For the text-containing cell, return its midpoint in (X, Y) coordinate format. 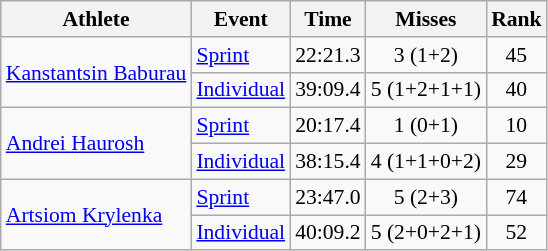
Kanstantsin Baburau (96, 72)
5 (1+2+1+1) (426, 90)
Andrei Haurosh (96, 144)
22:21.3 (328, 55)
Rank (516, 19)
38:15.4 (328, 162)
Athlete (96, 19)
45 (516, 55)
74 (516, 197)
4 (1+1+0+2) (426, 162)
40 (516, 90)
39:09.4 (328, 90)
Event (240, 19)
23:47.0 (328, 197)
40:09.2 (328, 233)
Misses (426, 19)
1 (0+1) (426, 126)
10 (516, 126)
52 (516, 233)
3 (1+2) (426, 55)
Artsiom Krylenka (96, 214)
20:17.4 (328, 126)
5 (2+0+2+1) (426, 233)
5 (2+3) (426, 197)
Time (328, 19)
29 (516, 162)
